Output the (x, y) coordinate of the center of the cell containing the given text.  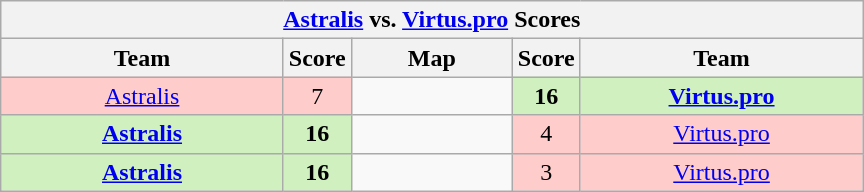
3 (546, 172)
Astralis vs. Virtus.pro Scores (432, 20)
7 (317, 96)
4 (546, 134)
Map (432, 58)
